Search for the cell housing the specified text and yield its [X, Y] center coordinate. 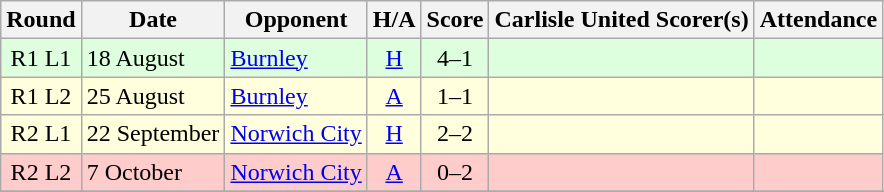
H/A [394, 20]
Attendance [818, 20]
Date [153, 20]
7 October [153, 172]
Carlisle United Scorer(s) [622, 20]
2–2 [455, 134]
R1 L1 [41, 58]
1–1 [455, 96]
R1 L2 [41, 96]
0–2 [455, 172]
Round [41, 20]
25 August [153, 96]
R2 L1 [41, 134]
Score [455, 20]
22 September [153, 134]
18 August [153, 58]
4–1 [455, 58]
Opponent [296, 20]
R2 L2 [41, 172]
